Identify which cell holds the provided text, then report its (X, Y) central coordinate. 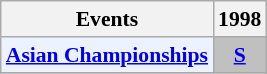
Events (107, 19)
Asian Championships (107, 55)
S (240, 55)
1998 (240, 19)
